Return the (X, Y) coordinate for the center point of the cell that contains the specified text.  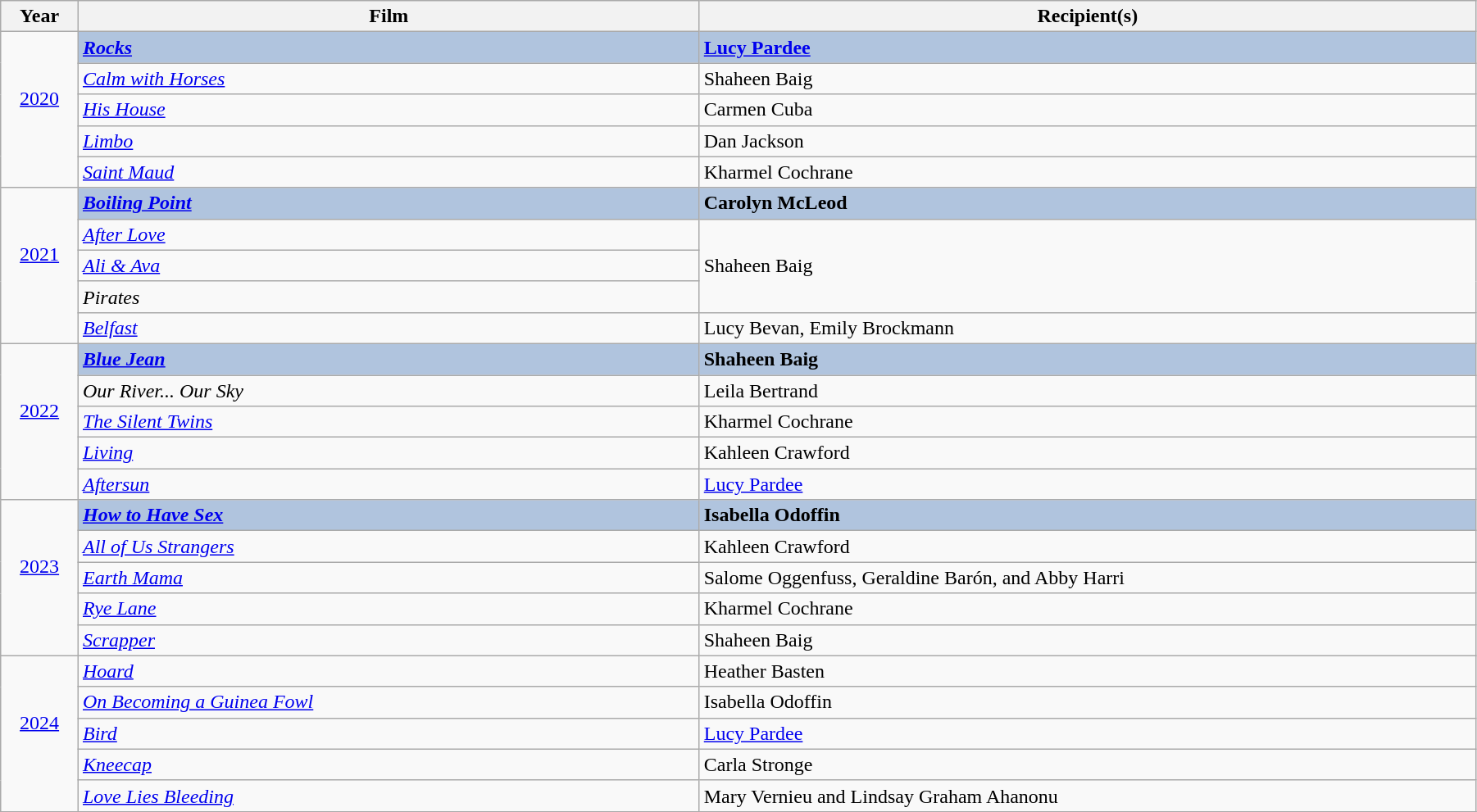
2024 (39, 733)
Carmen Cuba (1087, 110)
Carla Stronge (1087, 764)
Year (39, 16)
Hoard (389, 671)
Heather Basten (1087, 671)
Earth Mama (389, 578)
Aftersun (389, 484)
2023 (39, 578)
2021 (39, 265)
All of Us Strangers (389, 547)
Dan Jackson (1087, 141)
Pirates (389, 297)
Rye Lane (389, 609)
How to Have Sex (389, 515)
Carolyn McLeod (1087, 203)
Rocks (389, 48)
Boiling Point (389, 203)
After Love (389, 234)
Living (389, 453)
Belfast (389, 328)
The Silent Twins (389, 422)
Love Lies Bleeding (389, 796)
Recipient(s) (1087, 16)
On Becoming a Guinea Fowl (389, 702)
Bird (389, 733)
Blue Jean (389, 359)
Scrapper (389, 640)
Mary Vernieu and Lindsay Graham Ahanonu (1087, 796)
Salome Oggenfuss, Geraldine Barón, and Abby Harri (1087, 578)
Lucy Bevan, Emily Brockmann (1087, 328)
Saint Maud (389, 172)
Film (389, 16)
Ali & Ava (389, 265)
Limbo (389, 141)
Kneecap (389, 764)
Calm with Horses (389, 79)
Our River... Our Sky (389, 391)
2020 (39, 110)
2022 (39, 421)
Leila Bertrand (1087, 391)
His House (389, 110)
